Output the [x, y] coordinate of the center of the cell containing the given text.  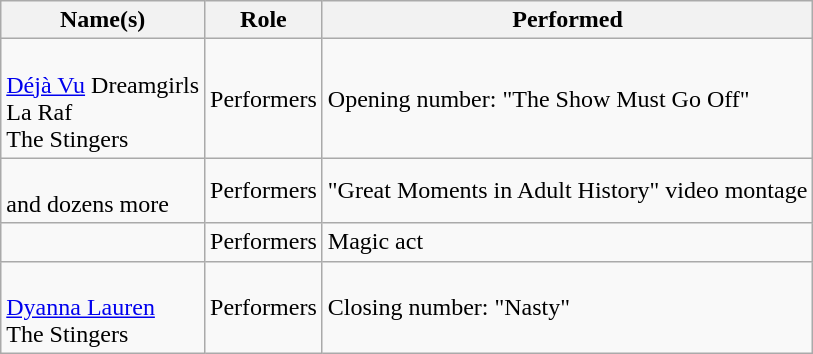
Performed [568, 20]
Magic act [568, 242]
Role [264, 20]
Closing number: "Nasty" [568, 307]
Déjà Vu DreamgirlsLa RafThe Stingers [103, 98]
"Great Moments in Adult History" video montage [568, 190]
Opening number: "The Show Must Go Off" [568, 98]
Dyanna LaurenThe Stingers [103, 307]
and dozens more [103, 190]
Name(s) [103, 20]
